From the cell containing the given text, extract its center point as (X, Y) coordinate. 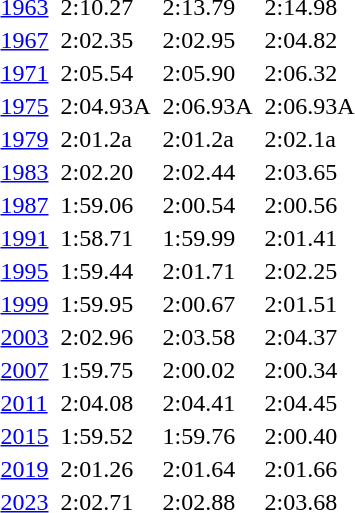
1:58.71 (106, 238)
2:02.20 (106, 172)
2:00.02 (208, 370)
2:01.71 (208, 271)
2:05.90 (208, 73)
1:59.52 (106, 436)
2:00.54 (208, 205)
1:59.76 (208, 436)
1:59.06 (106, 205)
1:59.99 (208, 238)
1:59.75 (106, 370)
2:02.96 (106, 337)
2:04.93A (106, 106)
2:04.08 (106, 403)
1:59.44 (106, 271)
2:06.93A (208, 106)
2:04.41 (208, 403)
2:02.95 (208, 40)
2:02.35 (106, 40)
2:00.67 (208, 304)
1:59.95 (106, 304)
2:02.44 (208, 172)
2:03.58 (208, 337)
2:01.64 (208, 469)
2:05.54 (106, 73)
2:01.26 (106, 469)
